Output the (x, y) coordinate of the center of the cell containing the given text.  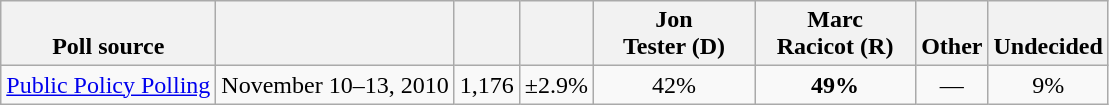
±2.9% (556, 85)
49% (836, 85)
November 10–13, 2010 (335, 85)
42% (674, 85)
MarcRacicot (R) (836, 34)
JonTester (D) (674, 34)
Undecided (1048, 34)
Public Policy Polling (108, 85)
Other (952, 34)
— (952, 85)
Poll source (108, 34)
9% (1048, 85)
1,176 (486, 85)
